Determine the (X, Y) coordinate at the center of the cell enclosing the given text.  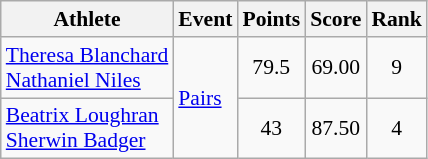
Beatrix LoughranSherwin Badger (88, 128)
79.5 (271, 68)
87.50 (336, 128)
4 (396, 128)
Score (336, 19)
Points (271, 19)
Pairs (205, 98)
69.00 (336, 68)
43 (271, 128)
Rank (396, 19)
Event (205, 19)
Theresa BlanchardNathaniel Niles (88, 68)
Athlete (88, 19)
9 (396, 68)
